Detect which cell encompasses the target text, then output its (X, Y) center coordinate. 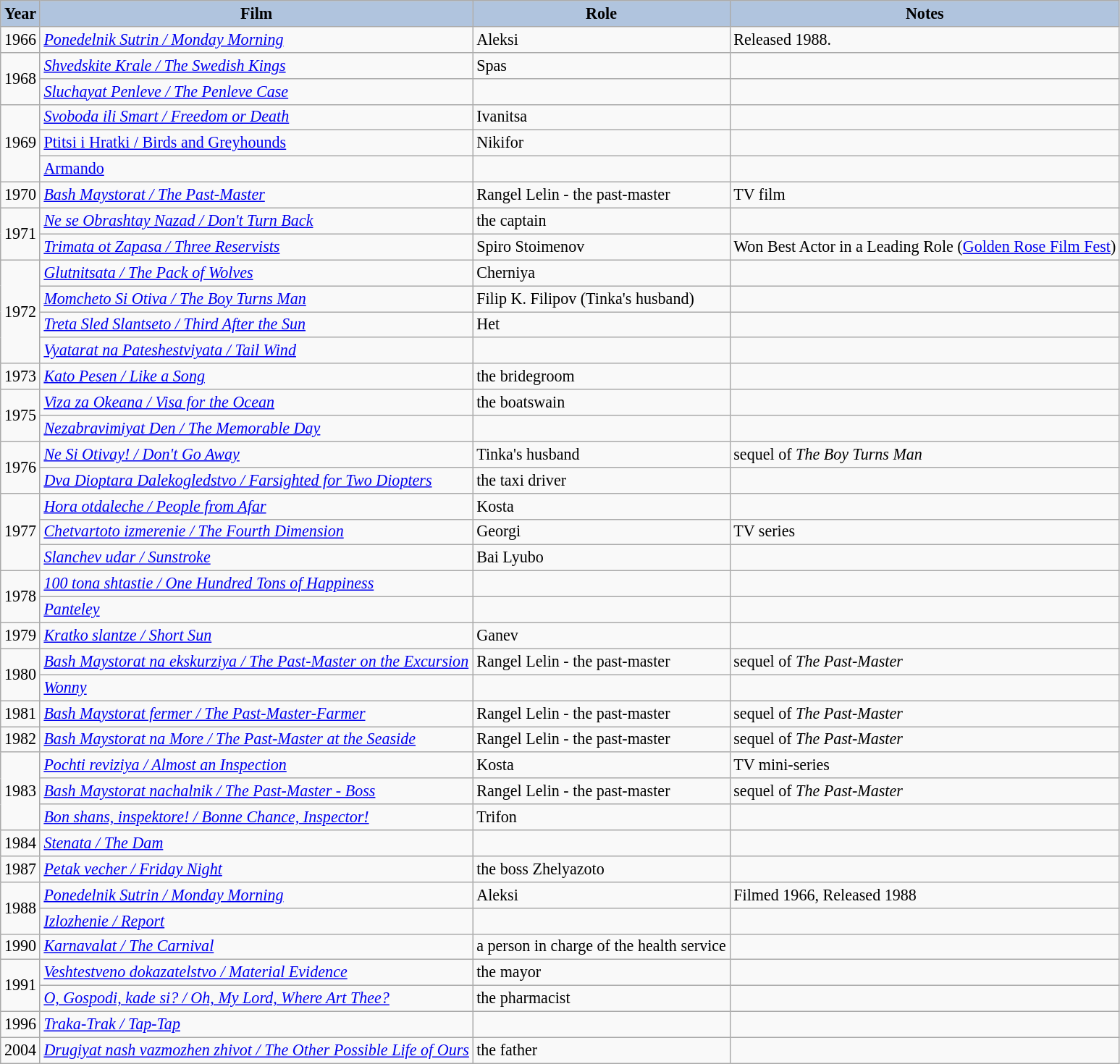
Drugiyat nash vazmozhen zhivot / The Other Possible Life of Ours (256, 1050)
Hora otdaleche / People from Afar (256, 506)
1968 (20, 78)
Spas (601, 65)
Bash Maystorat / The Past-Master (256, 195)
TV film (925, 195)
Chetvartoto izmerenie / The Fourth Dimension (256, 532)
the taxi driver (601, 480)
1996 (20, 1024)
1969 (20, 143)
Filmed 1966, Released 1988 (925, 895)
Armando (256, 169)
1977 (20, 531)
1966 (20, 39)
Traka-Trak / Tap-Tap (256, 1024)
Kratko slantze / Short Sun (256, 636)
Bash Maystorat nachalnik / The Past-Master - Boss (256, 791)
the bridegroom (601, 376)
Het (601, 324)
1972 (20, 311)
1978 (20, 596)
Pochti reviziya / Almost an Inspection (256, 765)
Ne se Obrashtay Nazad / Don't Turn Back (256, 221)
Veshtestveno dokazatelstvo / Material Evidence (256, 973)
Filip K. Filipov (Tinka's husband) (601, 298)
1981 (20, 713)
Bon shans, inspektore! / Bonne Chance, Inspector! (256, 817)
Nikifor (601, 143)
Vyatarat na Pateshestviyata / Tail Wind (256, 350)
Petak vecher / Friday Night (256, 869)
Won Best Actor in a Leading Role (Golden Rose Film Fest) (925, 247)
Slanchev udar / Sunstroke (256, 558)
Nezabravimiyat Den / The Memorable Day (256, 428)
Ivanitsa (601, 117)
Role (601, 13)
1987 (20, 869)
1988 (20, 908)
1975 (20, 415)
Karnavalat / The Carnival (256, 947)
Trimata ot Zapasa / Three Reservists (256, 247)
1991 (20, 986)
the captain (601, 221)
Bash Maystorat na ekskurziya / The Past-Master on the Excursion (256, 662)
Bash Maystorat fermer / The Past-Master-Farmer (256, 713)
Georgi (601, 532)
Tinka's husband (601, 454)
1984 (20, 843)
1982 (20, 739)
Dva Dioptara Dalekogledstvo / Farsighted for Two Diopters (256, 480)
Ne Si Otivay! / Don't Go Away (256, 454)
Year (20, 13)
2004 (20, 1050)
Momcheto Si Otiva / The Boy Turns Man (256, 298)
Svoboda ili Smart / Freedom or Death (256, 117)
the boss Zhelyazoto (601, 869)
Stenata / The Dam (256, 843)
Panteley (256, 609)
1976 (20, 467)
Bai Lyubo (601, 558)
TV series (925, 532)
1970 (20, 195)
the pharmacist (601, 998)
the boatswain (601, 402)
100 tona shtastie / One Hundred Tons of Happiness (256, 583)
TV mini-series (925, 765)
Ptitsi i Hratki / Birds and Greyhounds (256, 143)
the father (601, 1050)
Viza za Okeana / Visa for the Ocean (256, 402)
Izlozhenie / Report (256, 921)
Shvedskite Krale / The Swedish Kings (256, 65)
Sluchayat Penleve / The Penleve Case (256, 91)
Glutnitsata / The Pack of Wolves (256, 273)
Notes (925, 13)
Film (256, 13)
Trifon (601, 817)
1980 (20, 675)
sequel of The Boy Turns Man (925, 454)
Wonny (256, 688)
1979 (20, 636)
Treta Sled Slantseto / Third After the Sun (256, 324)
Spiro Stoimenov (601, 247)
a person in charge of the health service (601, 947)
1983 (20, 790)
O, Gospodi, kade si? / Oh, My Lord, Where Art Thee? (256, 998)
Bash Maystorat na More / The Past-Master at the Seaside (256, 739)
Cherniya (601, 273)
Released 1988. (925, 39)
Ganev (601, 636)
Kato Pesen / Like a Song (256, 376)
1990 (20, 947)
the mayor (601, 973)
1973 (20, 376)
1971 (20, 234)
